Return the (X, Y) coordinate for the center point of the cell that contains the specified text.  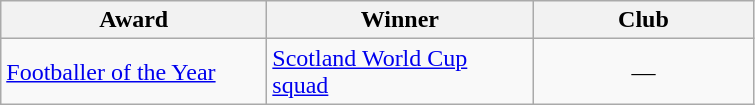
Winner (400, 20)
Footballer of the Year (134, 72)
— (644, 72)
Award (134, 20)
Scotland World Cup squad (400, 72)
Club (644, 20)
